Return the (X, Y) coordinate for the center point of the cell that contains the specified text.  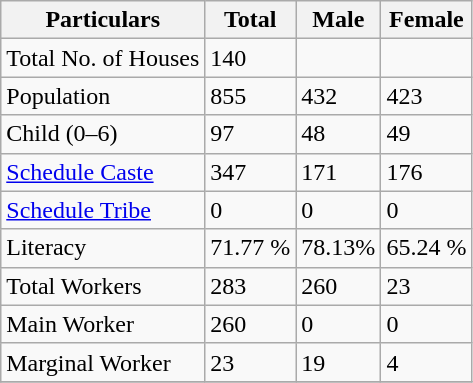
Total (250, 20)
78.13% (338, 248)
97 (250, 134)
Schedule Caste (103, 172)
49 (426, 134)
Schedule Tribe (103, 210)
Male (338, 20)
347 (250, 172)
283 (250, 286)
Total No. of Houses (103, 58)
Female (426, 20)
Main Worker (103, 324)
71.77 % (250, 248)
Population (103, 96)
Total Workers (103, 286)
Literacy (103, 248)
432 (338, 96)
19 (338, 362)
Marginal Worker (103, 362)
855 (250, 96)
176 (426, 172)
Child (0–6) (103, 134)
Particulars (103, 20)
4 (426, 362)
171 (338, 172)
423 (426, 96)
65.24 % (426, 248)
140 (250, 58)
48 (338, 134)
